Extract the [X, Y] coordinate from the center of the cell holding the provided text.  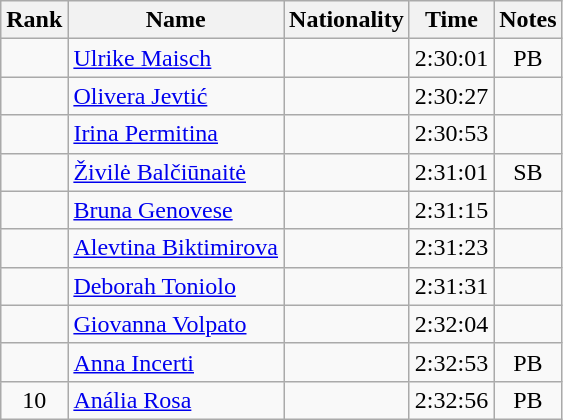
Irina Permitina [176, 134]
Nationality [347, 20]
Anália Rosa [176, 400]
Živilė Balčiūnaitė [176, 172]
2:31:01 [451, 172]
Name [176, 20]
2:32:56 [451, 400]
2:30:01 [451, 58]
Ulrike Maisch [176, 58]
Rank [34, 20]
Deborah Toniolo [176, 286]
2:30:53 [451, 134]
Notes [528, 20]
Time [451, 20]
2:31:23 [451, 248]
Bruna Genovese [176, 210]
Olivera Jevtić [176, 96]
Giovanna Volpato [176, 324]
2:32:53 [451, 362]
2:31:31 [451, 286]
SB [528, 172]
10 [34, 400]
Alevtina Biktimirova [176, 248]
2:31:15 [451, 210]
2:30:27 [451, 96]
2:32:04 [451, 324]
Anna Incerti [176, 362]
